Return the [X, Y] coordinate for the center point of the cell that contains the specified text.  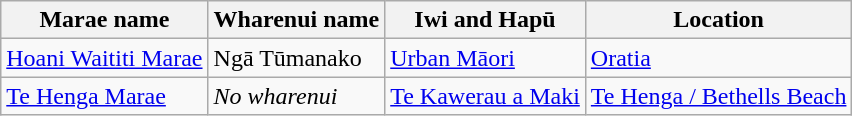
Te Henga / Bethells Beach [718, 96]
Urban Māori [486, 58]
Hoani Waititi Marae [104, 58]
No wharenui [296, 96]
Oratia [718, 58]
Location [718, 20]
Iwi and Hapū [486, 20]
Te Kawerau a Maki [486, 96]
Marae name [104, 20]
Te Henga Marae [104, 96]
Ngā Tūmanako [296, 58]
Wharenui name [296, 20]
